Return [X, Y] of the center of cell containing provided text 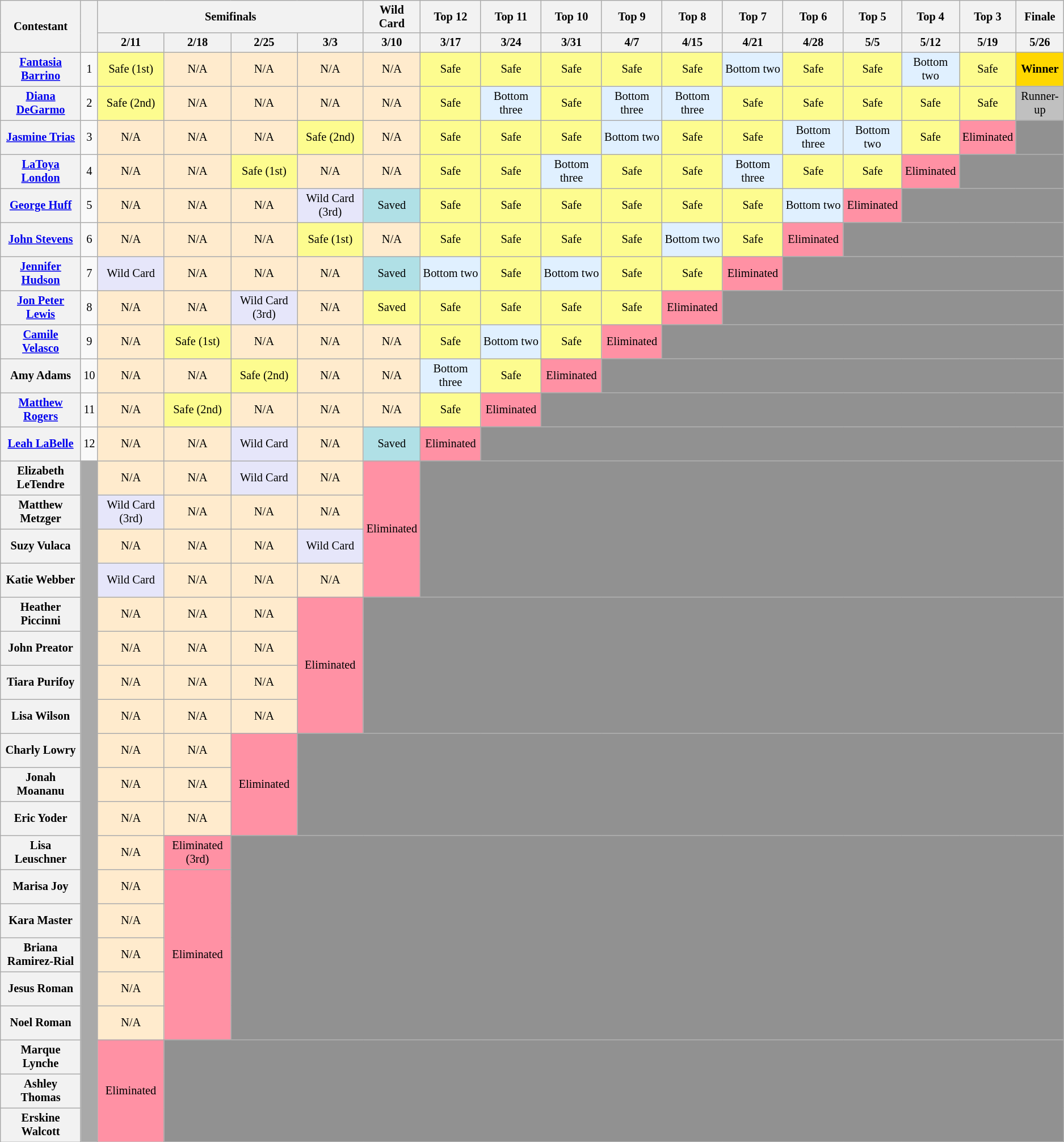
Erskine Walcott [41, 1125]
Lisa Leuschner [41, 853]
5/19 [987, 43]
Finale [1040, 16]
Diana DeGarmo [41, 103]
Noel Roman [41, 1023]
12 [89, 444]
4/7 [632, 43]
9 [89, 342]
Kara Master [41, 921]
Jon Peter Lewis [41, 308]
5/26 [1040, 43]
Camile Velasco [41, 342]
Matthew Rogers [41, 410]
Matthew Metzger [41, 512]
2/18 [197, 43]
4/15 [692, 43]
Marque Lynche [41, 1057]
2/25 [264, 43]
3/3 [330, 43]
Eliminated (3rd) [197, 853]
1 [89, 69]
Amy Adams [41, 376]
Jasmine Trias [41, 137]
3 [89, 137]
Marisa Joy [41, 887]
Elizabeth LeTendre [41, 478]
2 [89, 103]
Top 9 [632, 16]
Top 10 [572, 16]
5 [89, 205]
3/10 [392, 43]
John Stevens [41, 240]
Jonah Moananu [41, 784]
4/28 [814, 43]
6 [89, 240]
LaToya London [41, 171]
Jesus Roman [41, 989]
Katie Webber [41, 580]
3/17 [451, 43]
4/21 [752, 43]
3/24 [511, 43]
Charly Lowry [41, 750]
Fantasia Barrino [41, 69]
Jennifer Hudson [41, 274]
Ashley Thomas [41, 1091]
Top 12 [451, 16]
10 [89, 376]
Top 6 [814, 16]
11 [89, 410]
Eric Yoder [41, 818]
Suzy Vulaca [41, 546]
Briana Ramirez-Rial [41, 955]
Leah LaBelle [41, 444]
Heather Piccinni [41, 614]
Winner [1040, 69]
Top 8 [692, 16]
5/12 [931, 43]
John Preator [41, 648]
Top 5 [872, 16]
Top 7 [752, 16]
4 [89, 171]
5/5 [872, 43]
Top 3 [987, 16]
Contestant [41, 26]
Runner-up [1040, 103]
2/11 [131, 43]
Top 4 [931, 16]
7 [89, 274]
8 [89, 308]
Tiara Purifoy [41, 682]
George Huff [41, 205]
Semifinals [230, 16]
Top 11 [511, 16]
3/31 [572, 43]
Lisa Wilson [41, 716]
